From the cell containing the given text, extract its center point as [X, Y] coordinate. 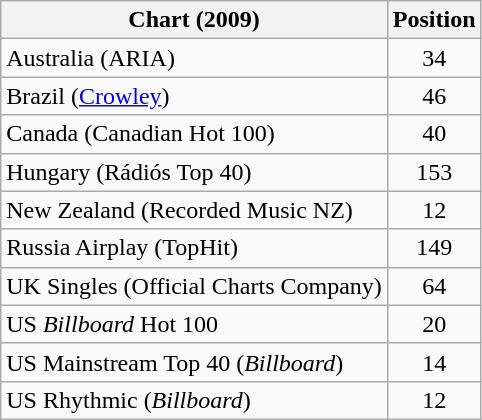
Chart (2009) [194, 20]
Brazil (Crowley) [194, 96]
US Rhythmic (Billboard) [194, 400]
64 [434, 286]
Hungary (Rádiós Top 40) [194, 172]
153 [434, 172]
Russia Airplay (TopHit) [194, 248]
Canada (Canadian Hot 100) [194, 134]
New Zealand (Recorded Music NZ) [194, 210]
40 [434, 134]
US Billboard Hot 100 [194, 324]
46 [434, 96]
14 [434, 362]
UK Singles (Official Charts Company) [194, 286]
34 [434, 58]
Australia (ARIA) [194, 58]
149 [434, 248]
Position [434, 20]
20 [434, 324]
US Mainstream Top 40 (Billboard) [194, 362]
